Pinpoint the cell where the given text exists, returning its (x, y) midpoint coordinate. 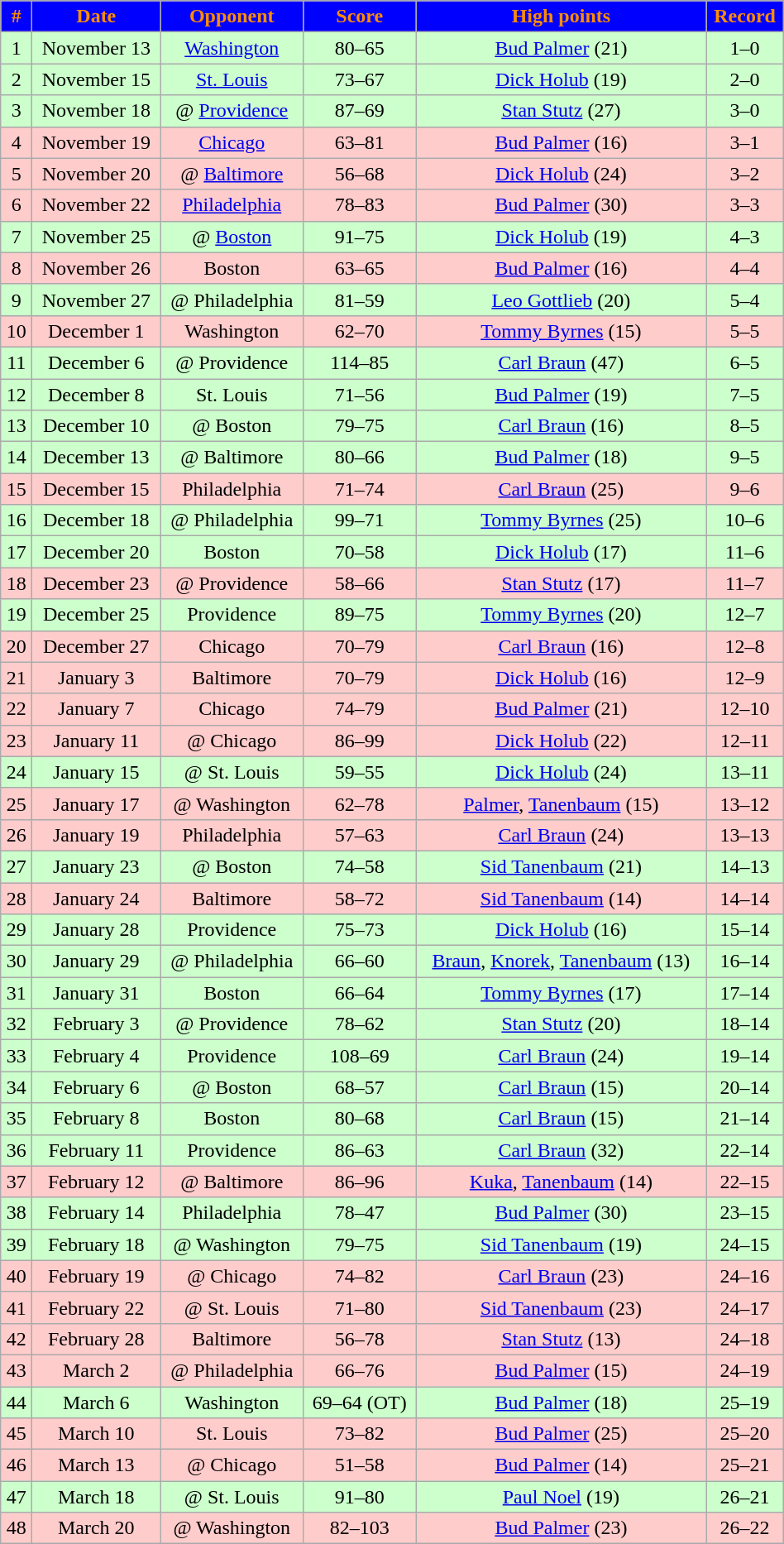
Paul Noel (19) (561, 1497)
Kuka, Tanenbaum (14) (561, 1182)
February 12 (96, 1182)
28 (17, 898)
23–15 (744, 1213)
11–7 (744, 583)
3–2 (744, 174)
9–6 (744, 489)
10 (17, 331)
24–18 (744, 1339)
Bud Palmer (25) (561, 1434)
December 18 (96, 520)
March 6 (96, 1403)
18 (17, 583)
7 (17, 237)
Record (744, 17)
6–5 (744, 362)
26–22 (744, 1528)
51–58 (360, 1465)
14–14 (744, 898)
25–20 (744, 1434)
3–1 (744, 142)
January 3 (96, 678)
12–9 (744, 678)
63–65 (360, 268)
Stan Stutz (17) (561, 583)
66–64 (360, 993)
January 19 (96, 835)
25–19 (744, 1403)
February 28 (96, 1339)
16 (17, 520)
3–3 (744, 205)
99–71 (360, 520)
Sid Tanenbaum (21) (561, 866)
February 8 (96, 1119)
56–78 (360, 1339)
71–74 (360, 489)
58–66 (360, 583)
Tommy Byrnes (20) (561, 615)
Bud Palmer (23) (561, 1528)
November 26 (96, 268)
5 (17, 174)
75–73 (360, 930)
42 (17, 1339)
January 7 (96, 709)
January 23 (96, 866)
26 (17, 835)
24–17 (744, 1307)
56–68 (360, 174)
7–5 (744, 395)
March 2 (96, 1370)
20–14 (744, 1087)
November 13 (96, 48)
Stan Stutz (20) (561, 1024)
19–14 (744, 1056)
Carl Braun (23) (561, 1276)
February 19 (96, 1276)
Bud Palmer (15) (561, 1370)
1–0 (744, 48)
Opponent (232, 17)
10–6 (744, 520)
30 (17, 961)
57–63 (360, 835)
32 (17, 1024)
December 13 (96, 458)
82–103 (360, 1528)
February 22 (96, 1307)
Stan Stutz (13) (561, 1339)
47 (17, 1497)
# (17, 17)
December 27 (96, 646)
12–7 (744, 615)
86–63 (360, 1150)
71–80 (360, 1307)
74–82 (360, 1276)
39 (17, 1244)
81–59 (360, 300)
91–75 (360, 237)
8 (17, 268)
January 29 (96, 961)
March 20 (96, 1528)
Carl Braun (32) (561, 1150)
59–55 (360, 772)
Carl Braun (47) (561, 362)
1 (17, 48)
26–21 (744, 1497)
Dick Holub (22) (561, 741)
86–99 (360, 741)
February 4 (96, 1056)
March 10 (96, 1434)
87–69 (360, 111)
15–14 (744, 930)
22–14 (744, 1150)
December 23 (96, 583)
9 (17, 300)
November 19 (96, 142)
Score (360, 17)
5–4 (744, 300)
70–58 (360, 552)
Bud Palmer (19) (561, 395)
13–13 (744, 835)
71–56 (360, 395)
22–15 (744, 1182)
11–6 (744, 552)
37 (17, 1182)
Bud Palmer (14) (561, 1465)
4 (17, 142)
January 28 (96, 930)
5–5 (744, 331)
Sid Tanenbaum (23) (561, 1307)
29 (17, 930)
73–82 (360, 1434)
78–62 (360, 1024)
58–72 (360, 898)
2–0 (744, 79)
4–3 (744, 237)
11 (17, 362)
80–65 (360, 48)
Palmer, Tanenbaum (15) (561, 803)
74–79 (360, 709)
13–12 (744, 803)
February 6 (96, 1087)
68–57 (360, 1087)
74–58 (360, 866)
8–5 (744, 426)
14–13 (744, 866)
69–64 (OT) (360, 1403)
Tommy Byrnes (15) (561, 331)
3–0 (744, 111)
24 (17, 772)
12–11 (744, 741)
High points (561, 17)
21–14 (744, 1119)
12–10 (744, 709)
November 18 (96, 111)
February 11 (96, 1150)
43 (17, 1370)
13 (17, 426)
Stan Stutz (27) (561, 111)
January 31 (96, 993)
48 (17, 1528)
January 11 (96, 741)
November 15 (96, 79)
24–16 (744, 1276)
22 (17, 709)
Tommy Byrnes (25) (561, 520)
36 (17, 1150)
46 (17, 1465)
91–80 (360, 1497)
Carl Braun (25) (561, 489)
March 18 (96, 1497)
December 10 (96, 426)
41 (17, 1307)
November 25 (96, 237)
13–11 (744, 772)
6 (17, 205)
25–21 (744, 1465)
December 8 (96, 395)
December 6 (96, 362)
February 3 (96, 1024)
4–4 (744, 268)
23 (17, 741)
38 (17, 1213)
February 18 (96, 1244)
Date (96, 17)
14 (17, 458)
November 27 (96, 300)
25 (17, 803)
34 (17, 1087)
114–85 (360, 362)
44 (17, 1403)
24–15 (744, 1244)
78–83 (360, 205)
January 15 (96, 772)
35 (17, 1119)
Dick Holub (17) (561, 552)
40 (17, 1276)
November 22 (96, 205)
66–76 (360, 1370)
9–5 (744, 458)
December 25 (96, 615)
Braun, Knorek, Tanenbaum (13) (561, 961)
19 (17, 615)
12–8 (744, 646)
16–14 (744, 961)
December 1 (96, 331)
17–14 (744, 993)
80–68 (360, 1119)
Sid Tanenbaum (19) (561, 1244)
27 (17, 866)
80–66 (360, 458)
18–14 (744, 1024)
33 (17, 1056)
24–19 (744, 1370)
March 13 (96, 1465)
62–78 (360, 803)
January 24 (96, 898)
December 15 (96, 489)
66–60 (360, 961)
63–81 (360, 142)
February 14 (96, 1213)
3 (17, 111)
Tommy Byrnes (17) (561, 993)
Sid Tanenbaum (14) (561, 898)
45 (17, 1434)
73–67 (360, 79)
89–75 (360, 615)
12 (17, 395)
November 20 (96, 174)
108–69 (360, 1056)
December 20 (96, 552)
January 17 (96, 803)
Leo Gottlieb (20) (561, 300)
2 (17, 79)
20 (17, 646)
31 (17, 993)
21 (17, 678)
78–47 (360, 1213)
15 (17, 489)
17 (17, 552)
62–70 (360, 331)
86–96 (360, 1182)
